Provide the [x, y] coordinate of the cell's center where the given text is located.  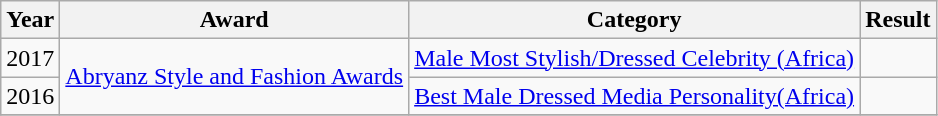
Result [898, 20]
Best Male Dressed Media Personality(Africa) [634, 96]
Abryanz Style and Fashion Awards [234, 77]
2017 [30, 58]
Category [634, 20]
2016 [30, 96]
Year [30, 20]
Male Most Stylish/Dressed Celebrity (Africa) [634, 58]
Award [234, 20]
